Return (X, Y) of the center of cell containing provided text 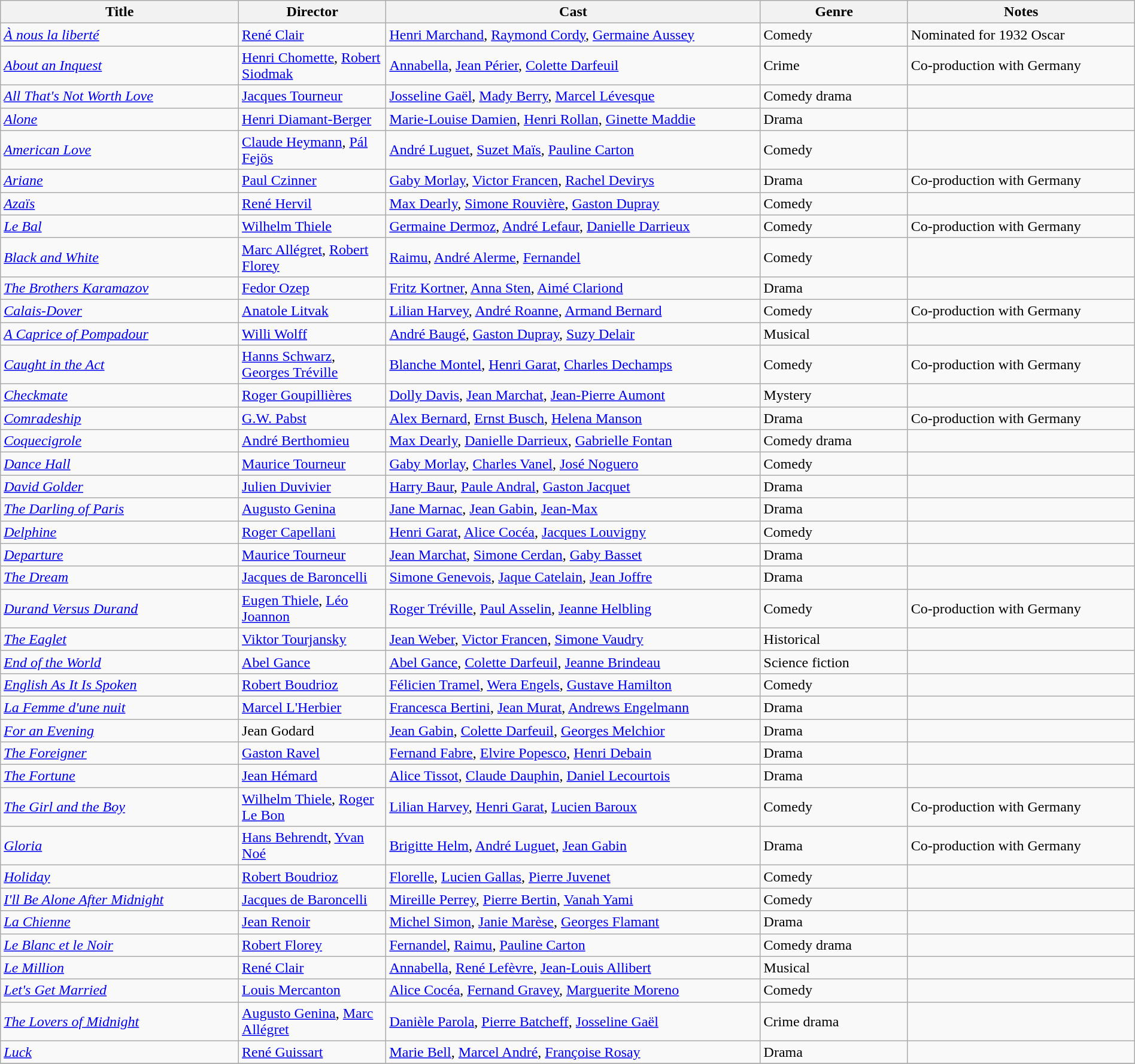
Gaston Ravel (312, 753)
Annabella, Jean Périer, Colette Darfeuil (573, 66)
For an Evening (120, 731)
Brigitte Helm, André Luguet, Jean Gabin (573, 846)
Jean Renoir (312, 922)
The Foreigner (120, 753)
Mireille Perrey, Pierre Bertin, Vanah Yami (573, 899)
Dolly Davis, Jean Marchat, Jean-Pierre Aumont (573, 396)
Durand Versus Durand (120, 608)
Jane Marnac, Jean Gabin, Jean-Max (573, 509)
Comradeship (120, 418)
Science fiction (834, 662)
All That's Not Worth Love (120, 96)
Eugen Thiele, Léo Joannon (312, 608)
Claude Heymann, Pál Fejös (312, 150)
À nous la liberté (120, 35)
Marie Bell, Marcel André, Françoise Rosay (573, 1052)
Raimu, André Alerme, Fernandel (573, 257)
Marie-Louise Damien, Henri Rollan, Ginette Maddie (573, 119)
Roger Tréville, Paul Asselin, Jeanne Helbling (573, 608)
Nominated for 1932 Oscar (1021, 35)
Max Dearly, Danielle Darrieux, Gabrielle Fontan (573, 441)
Willi Wolff (312, 333)
The Brothers Karamazov (120, 288)
Roger Capellani (312, 532)
Henri Diamant-Berger (312, 119)
Luck (120, 1052)
André Luguet, Suzet Maïs, Pauline Carton (573, 150)
Le Million (120, 968)
Gloria (120, 846)
Henri Garat, Alice Cocéa, Jacques Louvigny (573, 532)
Calais-Dover (120, 311)
Anatole Litvak (312, 311)
Le Bal (120, 226)
Alice Tissot, Claude Dauphin, Daniel Lecourtois (573, 776)
Michel Simon, Janie Marèse, Georges Flamant (573, 922)
René Guissart (312, 1052)
Crime drama (834, 1021)
Robert Florey (312, 945)
Henri Chomette, Robert Siodmak (312, 66)
Augusto Genina, Marc Allégret (312, 1021)
Viktor Tourjansky (312, 639)
Ariane (120, 181)
Danièle Parola, Pierre Batcheff, Josseline Gaël (573, 1021)
Fernandel, Raimu, Pauline Carton (573, 945)
Historical (834, 639)
Félicien Tramel, Wera Engels, Gustave Hamilton (573, 685)
Jean Gabin, Colette Darfeuil, Georges Melchior (573, 731)
Julien Duvivier (312, 487)
The Eaglet (120, 639)
Holiday (120, 877)
Cast (573, 12)
Mystery (834, 396)
A Caprice of Pompadour (120, 333)
André Berthomieu (312, 441)
Germaine Dermoz, André Lefaur, Danielle Darrieux (573, 226)
Departure (120, 555)
Delphine (120, 532)
Jean Weber, Victor Francen, Simone Vaudry (573, 639)
The Darling of Paris (120, 509)
Louis Mercanton (312, 990)
Coquecigrole (120, 441)
Hans Behrendt, Yvan Noé (312, 846)
The Fortune (120, 776)
David Golder (120, 487)
American Love (120, 150)
End of the World (120, 662)
Azaïs (120, 203)
Hanns Schwarz, Georges Tréville (312, 365)
Abel Gance, Colette Darfeuil, Jeanne Brindeau (573, 662)
Lilian Harvey, André Roanne, Armand Bernard (573, 311)
La Femme d'une nuit (120, 707)
Fedor Ozep (312, 288)
I'll Be Alone After Midnight (120, 899)
Roger Goupillières (312, 396)
Jacques Tourneur (312, 96)
Fritz Kortner, Anna Sten, Aimé Clariond (573, 288)
Alice Cocéa, Fernand Gravey, Marguerite Moreno (573, 990)
Lilian Harvey, Henri Garat, Lucien Baroux (573, 807)
G.W. Pabst (312, 418)
Genre (834, 12)
Checkmate (120, 396)
Annabella, René Lefèvre, Jean-Louis Allibert (573, 968)
The Dream (120, 577)
Gaby Morlay, Victor Francen, Rachel Devirys (573, 181)
Alone (120, 119)
Notes (1021, 12)
The Girl and the Boy (120, 807)
Josseline Gaël, Mady Berry, Marcel Lévesque (573, 96)
Caught in the Act (120, 365)
The Lovers of Midnight (120, 1021)
Harry Baur, Paule Andral, Gaston Jacquet (573, 487)
Jean Marchat, Simone Cerdan, Gaby Basset (573, 555)
Wilhelm Thiele (312, 226)
Title (120, 12)
Crime (834, 66)
Let's Get Married (120, 990)
Marc Allégret, Robert Florey (312, 257)
Abel Gance (312, 662)
Augusto Genina (312, 509)
English As It Is Spoken (120, 685)
Gaby Morlay, Charles Vanel, José Noguero (573, 464)
Florelle, Lucien Gallas, Pierre Juvenet (573, 877)
Henri Marchand, Raymond Cordy, Germaine Aussey (573, 35)
About an Inquest (120, 66)
Black and White (120, 257)
André Baugé, Gaston Dupray, Suzy Delair (573, 333)
Le Blanc et le Noir (120, 945)
Jean Hémard (312, 776)
Fernand Fabre, Elvire Popesco, Henri Debain (573, 753)
Blanche Montel, Henri Garat, Charles Dechamps (573, 365)
Marcel L'Herbier (312, 707)
Director (312, 12)
Francesca Bertini, Jean Murat, Andrews Engelmann (573, 707)
Paul Czinner (312, 181)
Simone Genevois, Jaque Catelain, Jean Joffre (573, 577)
Wilhelm Thiele, Roger Le Bon (312, 807)
Dance Hall (120, 464)
Alex Bernard, Ernst Busch, Helena Manson (573, 418)
René Hervil (312, 203)
Max Dearly, Simone Rouvière, Gaston Dupray (573, 203)
Jean Godard (312, 731)
La Chienne (120, 922)
